Capture the cell that displays the provided text and extract its [x, y] central coordinate. 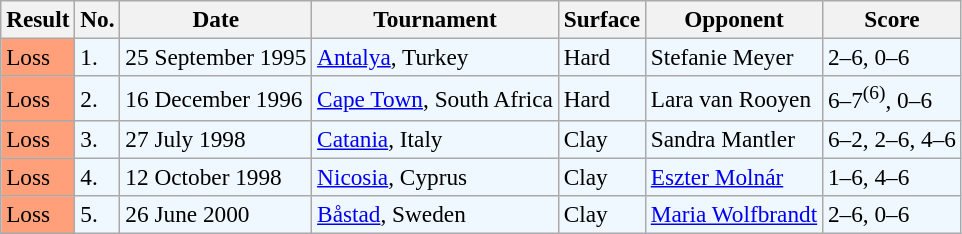
16 December 1996 [216, 98]
Catania, Italy [436, 139]
27 July 1998 [216, 139]
Eszter Molnár [734, 177]
25 September 1995 [216, 57]
Result [38, 19]
Sandra Mantler [734, 139]
Date [216, 19]
Tournament [436, 19]
6–7(6), 0–6 [892, 98]
6–2, 2–6, 4–6 [892, 139]
Cape Town, South Africa [436, 98]
Surface [602, 19]
2. [98, 98]
12 October 1998 [216, 177]
3. [98, 139]
Nicosia, Cyprus [436, 177]
Maria Wolfbrandt [734, 214]
Opponent [734, 19]
1. [98, 57]
Lara van Rooyen [734, 98]
1–6, 4–6 [892, 177]
Båstad, Sweden [436, 214]
Stefanie Meyer [734, 57]
5. [98, 214]
Antalya, Turkey [436, 57]
Score [892, 19]
4. [98, 177]
No. [98, 19]
26 June 2000 [216, 214]
